For the text-containing cell, return its midpoint in (X, Y) coordinate format. 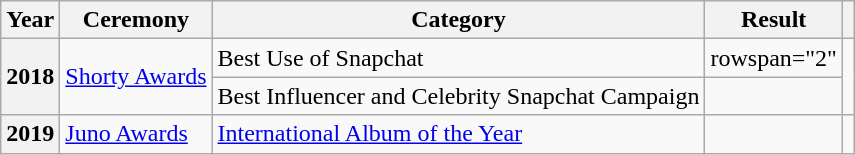
Best Use of Snapchat (458, 58)
Best Influencer and Celebrity Snapchat Campaign (458, 96)
Juno Awards (136, 134)
Result (774, 20)
rowspan="2" (774, 58)
2018 (30, 77)
Category (458, 20)
Ceremony (136, 20)
Shorty Awards (136, 77)
Year (30, 20)
International Album of the Year (458, 134)
2019 (30, 134)
